Detect which cell encompasses the target text, then output its (x, y) center coordinate. 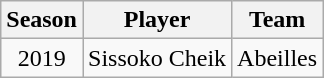
Abeilles (278, 58)
Season (42, 20)
Player (156, 20)
Team (278, 20)
2019 (42, 58)
Sissoko Cheik (156, 58)
